Scan for the cell matching the given text and deliver its [X, Y] coordinate at center. 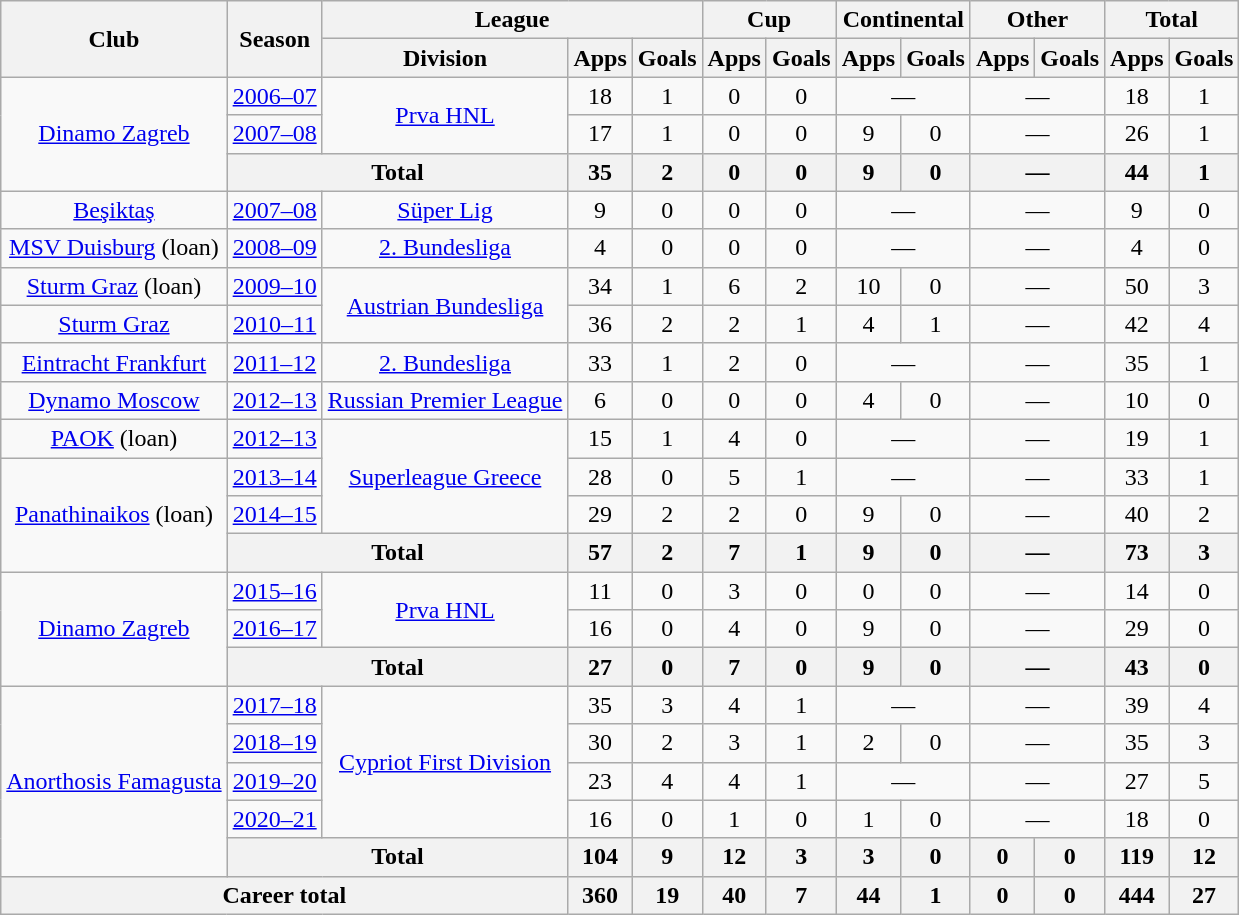
Süper Lig [445, 210]
50 [1137, 286]
Cypriot First Division [445, 762]
26 [1137, 134]
Continental [903, 20]
2016–17 [274, 629]
PAOK (loan) [114, 438]
444 [1137, 895]
2011–12 [274, 362]
Other [1037, 20]
2008–09 [274, 248]
Panathinaikos (loan) [114, 515]
23 [600, 781]
119 [1137, 857]
2018–19 [274, 743]
Season [274, 39]
Russian Premier League [445, 400]
34 [600, 286]
MSV Duisburg (loan) [114, 248]
Austrian Bundesliga [445, 305]
Cup [769, 20]
Club [114, 39]
Division [445, 58]
2017–18 [274, 705]
360 [600, 895]
2013–14 [274, 477]
28 [600, 477]
2014–15 [274, 515]
11 [600, 591]
Dynamo Moscow [114, 400]
39 [1137, 705]
Superleague Greece [445, 476]
57 [600, 553]
2010–11 [274, 324]
42 [1137, 324]
15 [600, 438]
Career total [284, 895]
36 [600, 324]
2020–21 [274, 819]
Anorthosis Famagusta [114, 781]
2009–10 [274, 286]
14 [1137, 591]
43 [1137, 667]
League [512, 20]
30 [600, 743]
73 [1137, 553]
17 [600, 134]
2006–07 [274, 96]
Eintracht Frankfurt [114, 362]
104 [600, 857]
Sturm Graz [114, 324]
2015–16 [274, 591]
Sturm Graz (loan) [114, 286]
2019–20 [274, 781]
Beşiktaş [114, 210]
